Extract the [X, Y] coordinate from the center of the cell holding the provided text.  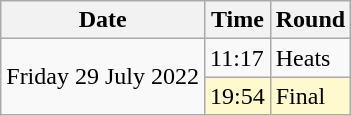
Heats [310, 58]
11:17 [237, 58]
Time [237, 20]
Friday 29 July 2022 [103, 77]
Date [103, 20]
19:54 [237, 96]
Final [310, 96]
Round [310, 20]
